Provide the (x, y) coordinate of the cell's center where the given text is located.  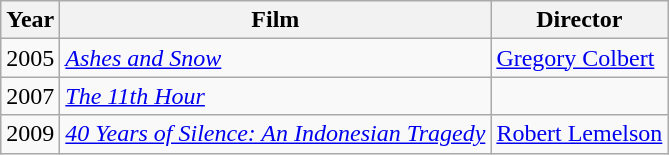
2009 (30, 134)
2007 (30, 96)
Gregory Colbert (580, 58)
Robert Lemelson (580, 134)
Year (30, 20)
Director (580, 20)
40 Years of Silence: An Indonesian Tragedy (276, 134)
Ashes and Snow (276, 58)
The 11th Hour (276, 96)
Film (276, 20)
2005 (30, 58)
